Extract the (X, Y) coordinate from the center of the cell holding the provided text.  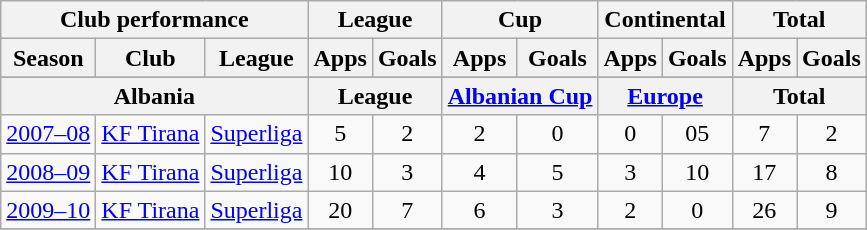
6 (480, 210)
05 (697, 134)
2007–08 (48, 134)
Club performance (154, 20)
9 (832, 210)
17 (764, 172)
26 (764, 210)
Season (48, 58)
Europe (665, 96)
Continental (665, 20)
8 (832, 172)
4 (480, 172)
2008–09 (48, 172)
20 (340, 210)
Albanian Cup (520, 96)
Cup (520, 20)
2009–10 (48, 210)
Albania (154, 96)
Club (150, 58)
